Capture the cell that displays the provided text and extract its (X, Y) central coordinate. 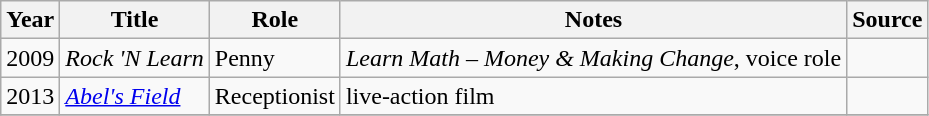
2009 (30, 58)
2013 (30, 96)
Penny (274, 58)
Source (888, 20)
Rock 'N Learn (135, 58)
Abel's Field (135, 96)
Receptionist (274, 96)
Notes (593, 20)
Role (274, 20)
Year (30, 20)
Title (135, 20)
live-action film (593, 96)
Learn Math – Money & Making Change, voice role (593, 58)
